Determine the (x, y) coordinate at the center of the cell enclosing the given text.  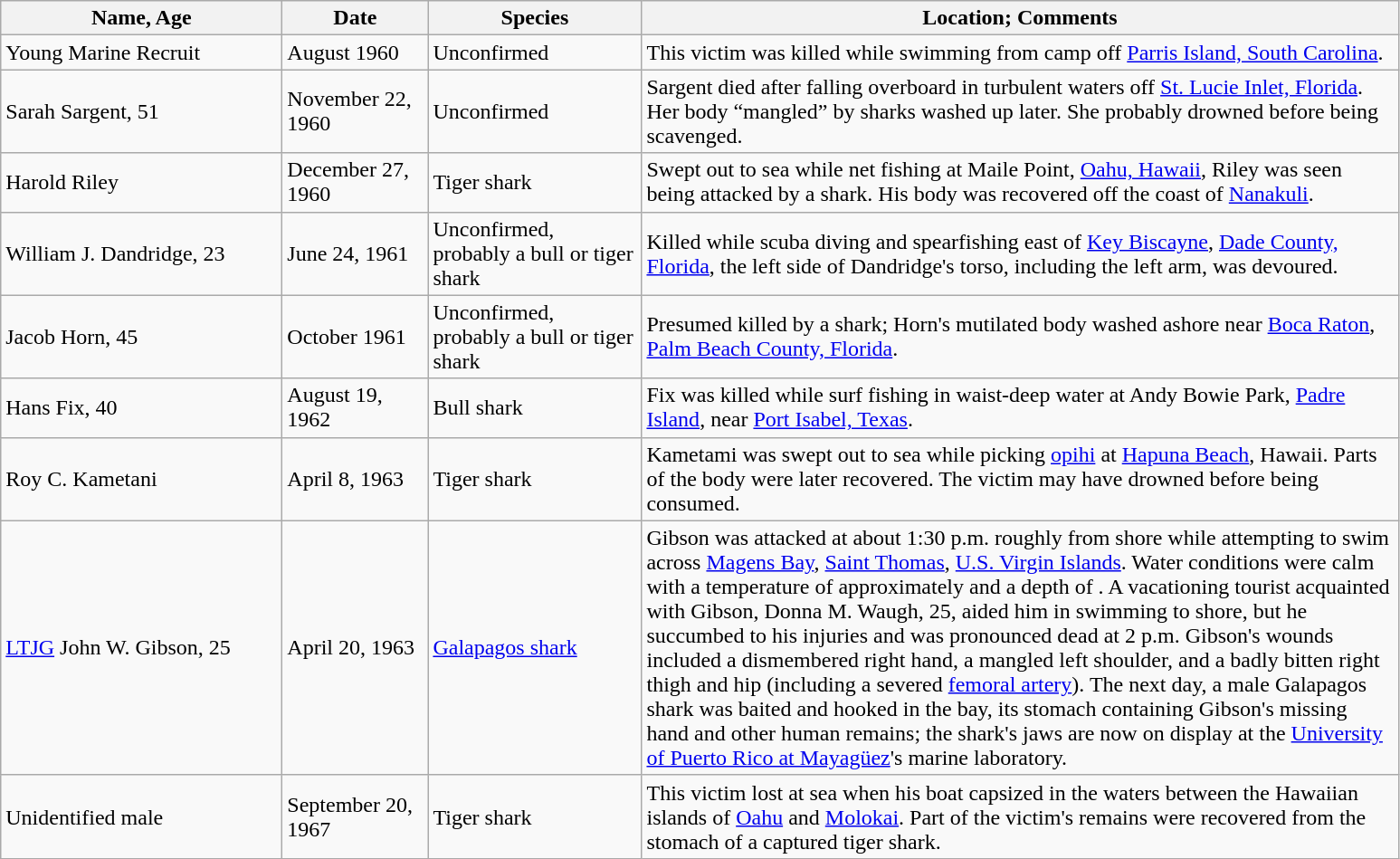
Sarah Sargent, 51 (141, 111)
Galapagos shark (535, 648)
Roy C. Kametani (141, 479)
Presumed killed by a shark; Horn's mutilated body washed ashore near Boca Raton, Palm Beach County, Florida. (1020, 337)
Fix was killed while surf fishing in waist-deep water at Andy Bowie Park, Padre Island, near Port Isabel, Texas. (1020, 407)
April 8, 1963 (355, 479)
Hans Fix, 40 (141, 407)
Date (355, 18)
This victim was killed while swimming from camp off Parris Island, South Carolina. (1020, 52)
June 24, 1961 (355, 253)
April 20, 1963 (355, 648)
Jacob Horn, 45 (141, 337)
Location; Comments (1020, 18)
Harold Riley (141, 183)
Bull shark (535, 407)
December 27, 1960 (355, 183)
William J. Dandridge, 23 (141, 253)
Species (535, 18)
October 1961 (355, 337)
Name, Age (141, 18)
August 19, 1962 (355, 407)
September 20, 1967 (355, 816)
LTJG John W. Gibson, 25 (141, 648)
Young Marine Recruit (141, 52)
November 22, 1960 (355, 111)
August 1960 (355, 52)
Unidentified male (141, 816)
